Provide the [x, y] coordinate of the cell's center where the given text is located.  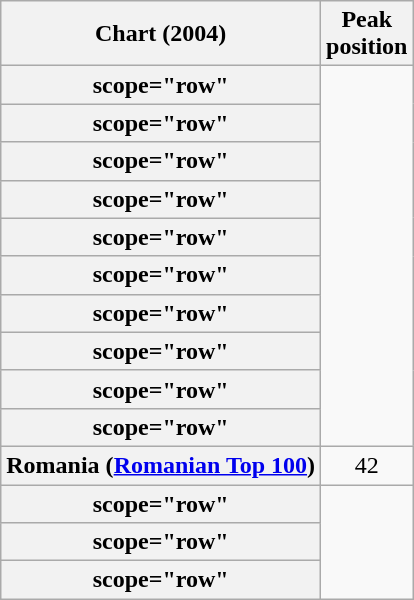
Chart (2004) [161, 34]
42 [367, 465]
Romania (Romanian Top 100) [161, 465]
Peakposition [367, 34]
